Search for the cell housing the specified text and yield its (x, y) center coordinate. 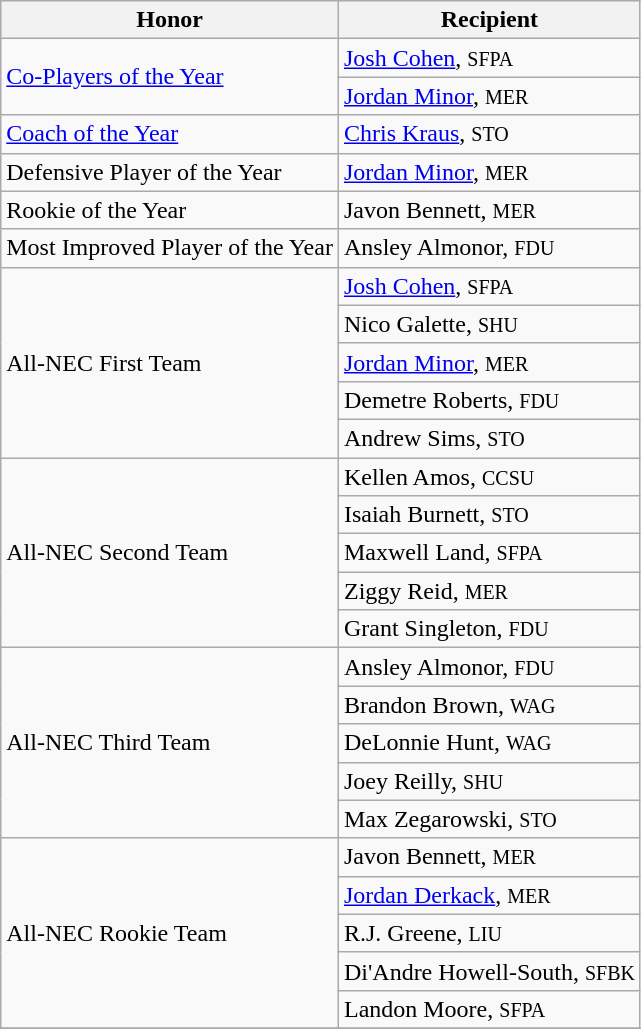
All-NEC Second Team (170, 553)
R.J. Greene, LIU (489, 933)
Landon Moore, SFPA (489, 1009)
Joey Reilly, SHU (489, 781)
Honor (170, 20)
Jordan Derkack, MER (489, 895)
Rookie of the Year (170, 210)
Nico Galette, SHU (489, 324)
All-NEC Rookie Team (170, 933)
Co-Players of the Year (170, 77)
Chris Kraus, STO (489, 134)
DeLonnie Hunt, WAG (489, 743)
Recipient (489, 20)
Ziggy Reid, MER (489, 591)
Defensive Player of the Year (170, 172)
Coach of the Year (170, 134)
Andrew Sims, STO (489, 438)
Max Zegarowski, STO (489, 819)
Most Improved Player of the Year (170, 248)
Demetre Roberts, FDU (489, 400)
Maxwell Land, SFPA (489, 553)
Brandon Brown, WAG (489, 705)
All-NEC Third Team (170, 743)
All-NEC First Team (170, 362)
Kellen Amos, CCSU (489, 477)
Di'Andre Howell-South, SFBK (489, 971)
Grant Singleton, FDU (489, 629)
Isaiah Burnett, STO (489, 515)
